Capture the cell that displays the provided text and extract its [x, y] central coordinate. 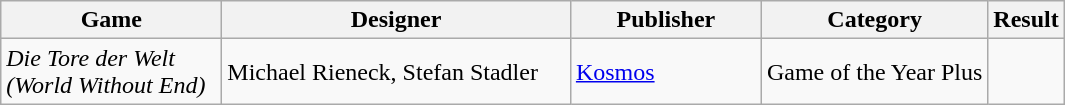
Result [1026, 20]
Die Tore der Welt (World Without End) [112, 72]
Game [112, 20]
Game of the Year Plus [874, 72]
Publisher [666, 20]
Michael Rieneck, Stefan Stadler [396, 72]
Category [874, 20]
Kosmos [666, 72]
Designer [396, 20]
